Return (X, Y) of the center of cell containing provided text 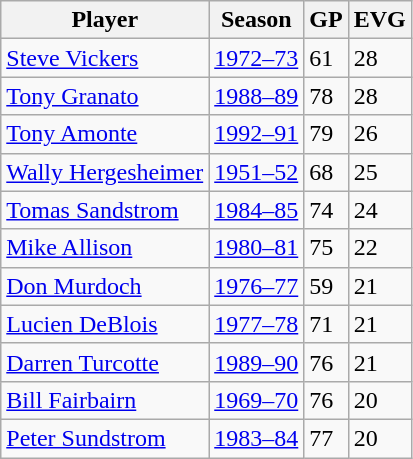
25 (380, 172)
Lucien DeBlois (105, 324)
1983–84 (256, 438)
Bill Fairbairn (105, 400)
GP (326, 20)
Peter Sundstrom (105, 438)
1984–85 (256, 210)
1969–70 (256, 400)
1980–81 (256, 248)
71 (326, 324)
1977–78 (256, 324)
Steve Vickers (105, 58)
79 (326, 134)
Tomas Sandstrom (105, 210)
Wally Hergesheimer (105, 172)
77 (326, 438)
22 (380, 248)
Tony Amonte (105, 134)
1989–90 (256, 362)
75 (326, 248)
1988–89 (256, 96)
1951–52 (256, 172)
61 (326, 58)
24 (380, 210)
1976–77 (256, 286)
26 (380, 134)
1972–73 (256, 58)
59 (326, 286)
78 (326, 96)
Tony Granato (105, 96)
1992–91 (256, 134)
EVG (380, 20)
Mike Allison (105, 248)
Season (256, 20)
74 (326, 210)
Don Murdoch (105, 286)
Player (105, 20)
68 (326, 172)
Darren Turcotte (105, 362)
